Find where the given text appears and provide that cell's center as (x, y) coordinate. 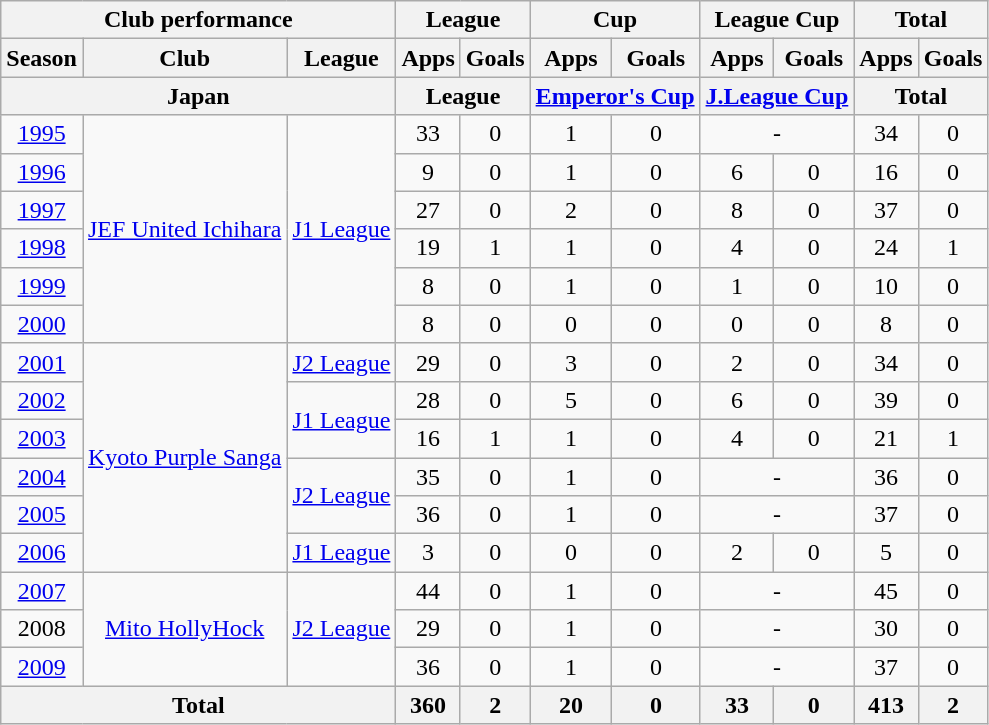
Season (42, 58)
J.League Cup (777, 96)
19 (428, 248)
JEF United Ichihara (184, 229)
Club (184, 58)
2009 (42, 667)
1998 (42, 248)
10 (886, 286)
2005 (42, 515)
30 (886, 629)
Kyoto Purple Sanga (184, 457)
1997 (42, 210)
2000 (42, 324)
20 (571, 705)
24 (886, 248)
2007 (42, 591)
21 (886, 438)
Emperor's Cup (615, 96)
28 (428, 400)
413 (886, 705)
39 (886, 400)
1999 (42, 286)
360 (428, 705)
27 (428, 210)
1995 (42, 134)
2003 (42, 438)
1996 (42, 172)
2006 (42, 553)
44 (428, 591)
9 (428, 172)
Mito HollyHock (184, 629)
2001 (42, 362)
Japan (198, 96)
2008 (42, 629)
Cup (615, 20)
45 (886, 591)
35 (428, 477)
League Cup (777, 20)
2004 (42, 477)
Club performance (198, 20)
2002 (42, 400)
